Locate the cell with the specified text and output its [X, Y] center coordinate. 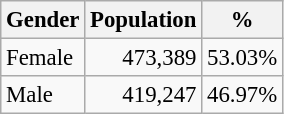
Gender [43, 20]
Male [43, 95]
53.03% [242, 58]
46.97% [242, 95]
% [242, 20]
Female [43, 58]
473,389 [144, 58]
419,247 [144, 95]
Population [144, 20]
